Extract the [x, y] coordinate from the center of the cell holding the provided text.  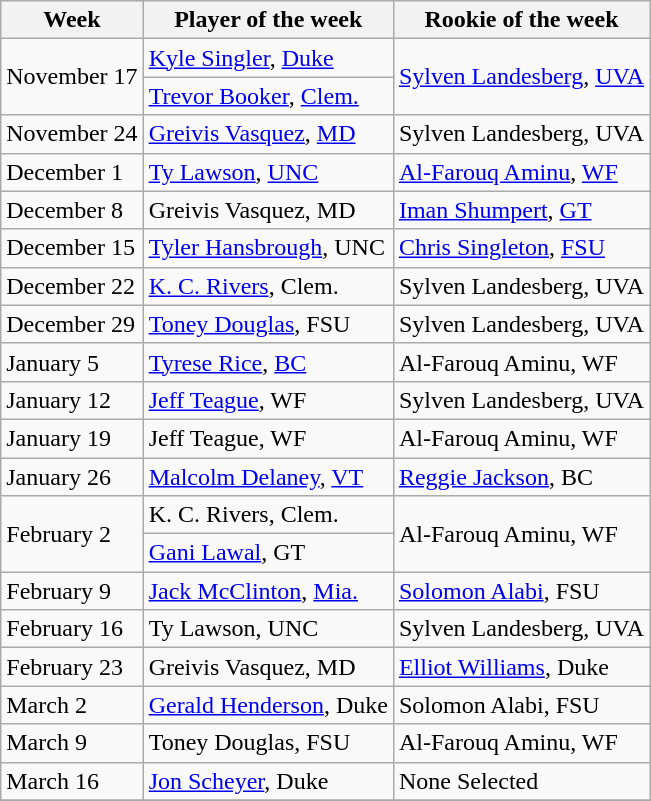
None Selected [521, 781]
January 12 [72, 400]
November 17 [72, 77]
Rookie of the week [521, 20]
March 9 [72, 743]
Kyle Singler, Duke [268, 58]
Iman Shumpert, GT [521, 210]
Malcolm Delaney, VT [268, 477]
Tyler Hansbrough, UNC [268, 248]
January 5 [72, 362]
Chris Singleton, FSU [521, 248]
December 29 [72, 324]
January 19 [72, 438]
March 2 [72, 705]
December 1 [72, 172]
Gani Lawal, GT [268, 553]
March 16 [72, 781]
February 23 [72, 667]
December 22 [72, 286]
November 24 [72, 134]
December 15 [72, 248]
Week [72, 20]
Elliot Williams, Duke [521, 667]
Player of the week [268, 20]
Jack McClinton, Mia. [268, 591]
Gerald Henderson, Duke [268, 705]
Reggie Jackson, BC [521, 477]
Jon Scheyer, Duke [268, 781]
Tyrese Rice, BC [268, 362]
February 2 [72, 534]
February 9 [72, 591]
December 8 [72, 210]
January 26 [72, 477]
Trevor Booker, Clem. [268, 96]
February 16 [72, 629]
